Search for the cell housing the specified text and yield its [X, Y] center coordinate. 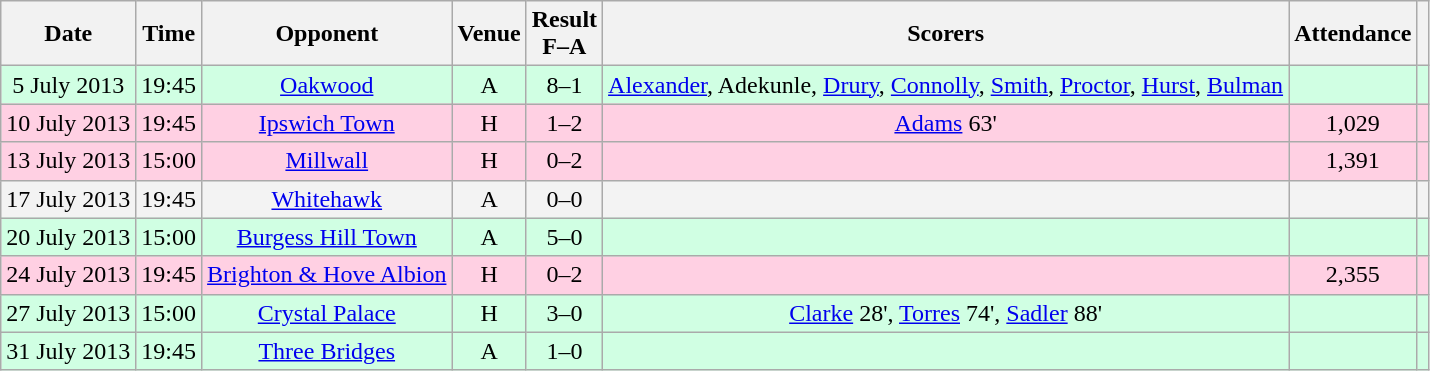
Time [169, 34]
Oakwood [327, 85]
Alexander, Adekunle, Drury, Connolly, Smith, Proctor, Hurst, Bulman [946, 85]
Millwall [327, 161]
1,391 [1353, 161]
20 July 2013 [68, 237]
5–0 [564, 237]
Three Bridges [327, 351]
Adams 63' [946, 123]
Clarke 28', Torres 74', Sadler 88' [946, 313]
Venue [489, 34]
13 July 2013 [68, 161]
Date [68, 34]
Ipswich Town [327, 123]
Whitehawk [327, 199]
24 July 2013 [68, 275]
1,029 [1353, 123]
Brighton & Hove Albion [327, 275]
1–0 [564, 351]
0–0 [564, 199]
Scorers [946, 34]
8–1 [564, 85]
10 July 2013 [68, 123]
3–0 [564, 313]
17 July 2013 [68, 199]
Opponent [327, 34]
1–2 [564, 123]
Attendance [1353, 34]
Burgess Hill Town [327, 237]
ResultF–A [564, 34]
31 July 2013 [68, 351]
5 July 2013 [68, 85]
Crystal Palace [327, 313]
27 July 2013 [68, 313]
2,355 [1353, 275]
